Identify which cell holds the provided text, then report its [x, y] central coordinate. 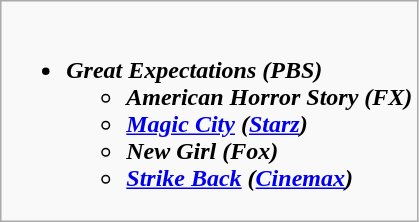
Great Expectations (PBS)American Horror Story (FX)Magic City (Starz)New Girl (Fox)Strike Back (Cinemax) [210, 112]
